For the text-containing cell, return its midpoint in [X, Y] coordinate format. 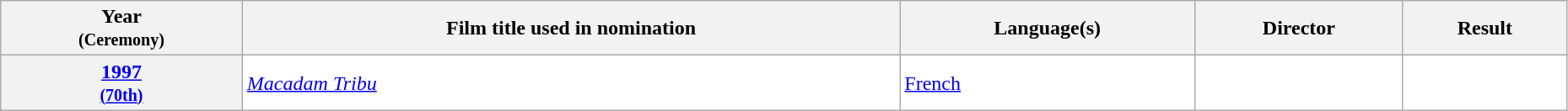
Director [1299, 29]
French [1048, 82]
Result [1484, 29]
Macadam Tribu [571, 82]
1997(70th) [121, 82]
Language(s) [1048, 29]
Year(Ceremony) [121, 29]
Film title used in nomination [571, 29]
